Capture the cell that displays the provided text and extract its [X, Y] central coordinate. 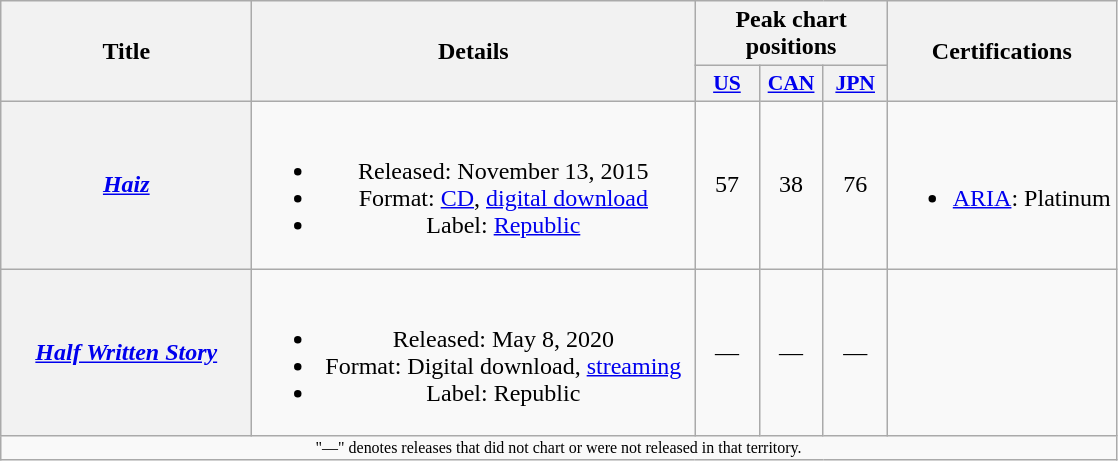
JPN [855, 84]
Peak chart positions [791, 34]
CAN [791, 84]
Details [474, 52]
"—" denotes releases that did not chart or were not released in that territory. [559, 448]
Haiz [126, 184]
38 [791, 184]
US [727, 84]
ARIA: Platinum [1002, 184]
Certifications [1002, 52]
57 [727, 184]
Half Written Story [126, 352]
76 [855, 184]
Title [126, 52]
Released: May 8, 2020Format: Digital download, streamingLabel: Republic [474, 352]
Released: November 13, 2015Format: CD, digital downloadLabel: Republic [474, 184]
